Detect which cell encompasses the target text, then output its [X, Y] center coordinate. 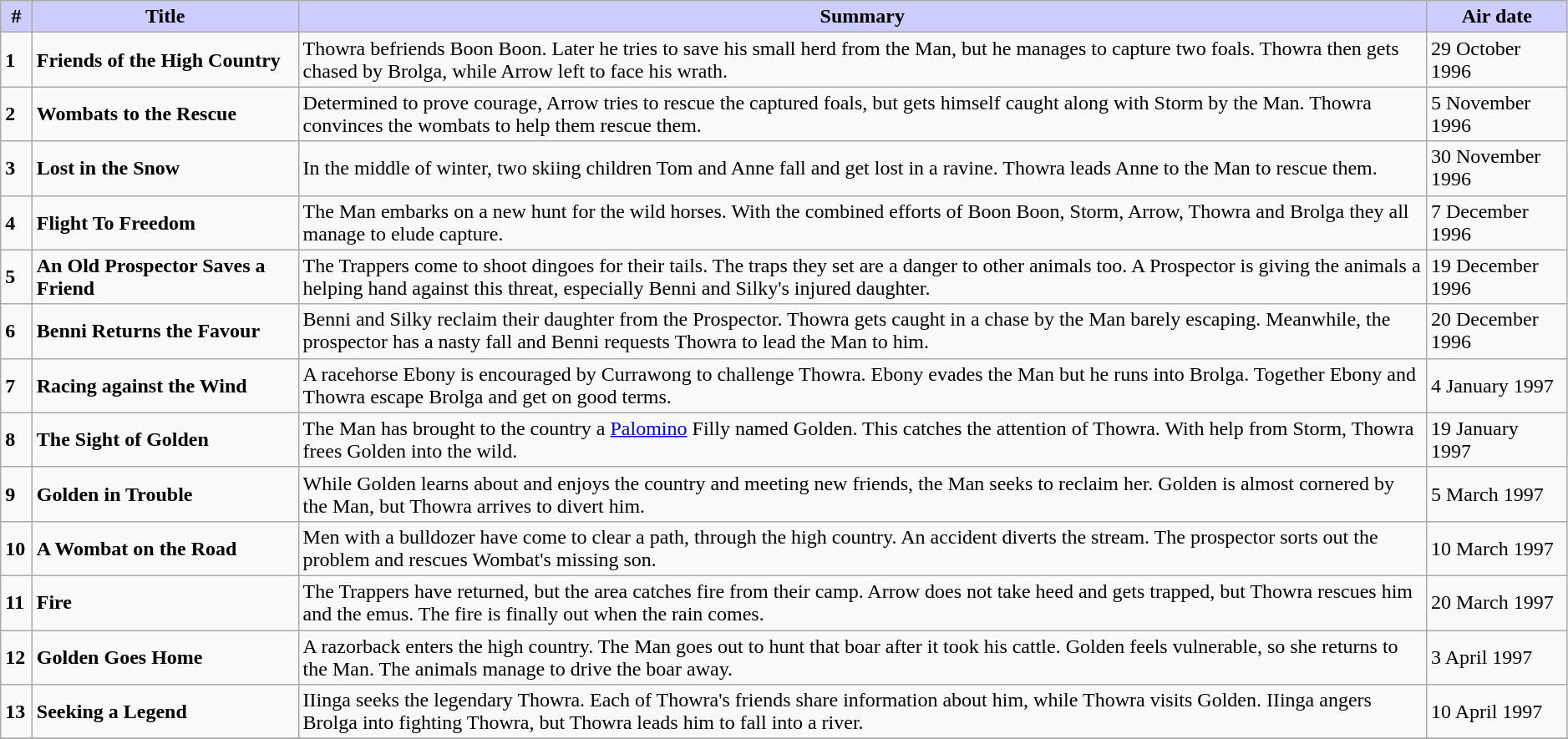
4 January 1997 [1497, 386]
10 March 1997 [1497, 548]
Golden Goes Home [165, 656]
3 April 1997 [1497, 656]
20 December 1996 [1497, 331]
3 [17, 169]
Wombats to the Rescue [165, 114]
In the middle of winter, two skiing children Tom and Anne fall and get lost in a ravine. Thowra leads Anne to the Man to rescue them. [862, 169]
Summary [862, 17]
5 November 1996 [1497, 114]
A Wombat on the Road [165, 548]
Racing against the Wind [165, 386]
5 [17, 277]
10 [17, 548]
11 [17, 603]
An Old Prospector Saves a Friend [165, 277]
6 [17, 331]
29 October 1996 [1497, 60]
4 [17, 222]
5 March 1997 [1497, 494]
13 [17, 711]
Fire [165, 603]
7 [17, 386]
19 January 1997 [1497, 439]
20 March 1997 [1497, 603]
8 [17, 439]
1 [17, 60]
Lost in the Snow [165, 169]
Seeking a Legend [165, 711]
Golden in Trouble [165, 494]
Air date [1497, 17]
7 December 1996 [1497, 222]
12 [17, 656]
2 [17, 114]
9 [17, 494]
10 April 1997 [1497, 711]
Title [165, 17]
Friends of the High Country [165, 60]
Benni Returns the Favour [165, 331]
19 December 1996 [1497, 277]
Flight To Freedom [165, 222]
# [17, 17]
30 November 1996 [1497, 169]
The Sight of Golden [165, 439]
